Search for the cell housing the specified text and yield its [X, Y] center coordinate. 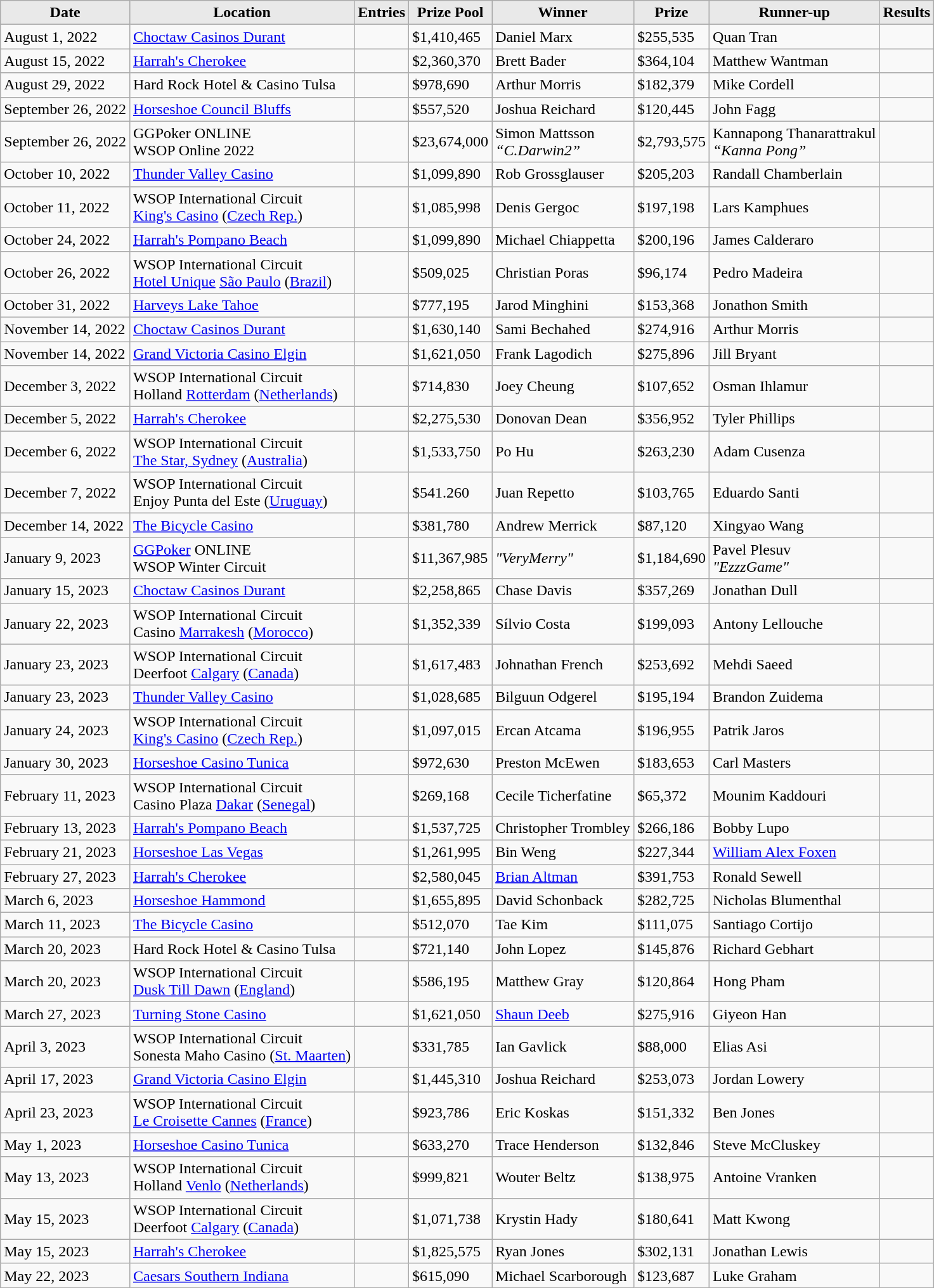
$2,275,530 [450, 419]
Prize Pool [450, 13]
Date [65, 13]
Harveys Lake Tahoe [242, 305]
$391,753 [671, 877]
$123,687 [671, 1275]
WSOP International CircuitSonesta Maho Casino (St. Maarten) [242, 1047]
$2,360,370 [450, 61]
$714,830 [450, 387]
December 5, 2022 [65, 419]
$180,641 [671, 1218]
John Lopez [563, 949]
$1,445,310 [450, 1079]
$331,785 [450, 1047]
January 9, 2023 [65, 558]
$274,916 [671, 329]
David Schonback [563, 901]
Jonathan Dull [794, 591]
$96,174 [671, 273]
$999,821 [450, 1178]
Turning Stone Casino [242, 1014]
$541.260 [450, 493]
Po Hu [563, 451]
Jarod Minghini [563, 305]
February 21, 2023 [65, 852]
March 6, 2023 [65, 901]
$120,445 [671, 109]
Sami Bechahed [563, 329]
Kannapong Thanarattrakul“Kanna Pong” [794, 142]
$87,120 [671, 525]
Michael Scarborough [563, 1275]
March 11, 2023 [65, 925]
Jonathan Lewis [794, 1251]
October 10, 2022 [65, 174]
$138,975 [671, 1178]
William Alex Foxen [794, 852]
$509,025 [450, 273]
$972,630 [450, 763]
Adam Cusenza [794, 451]
Andrew Merrick [563, 525]
James Calderaro [794, 240]
$11,367,985 [450, 558]
October 26, 2022 [65, 273]
$65,372 [671, 795]
$103,765 [671, 493]
October 31, 2022 [65, 305]
$23,674,000 [450, 142]
Preston McEwen [563, 763]
$145,876 [671, 949]
$183,653 [671, 763]
WSOP International CircuitCasino Plaza Dakar (Senegal) [242, 795]
Matthew Gray [563, 981]
April 3, 2023 [65, 1047]
Simon Mattsson“C.Darwin2” [563, 142]
$151,332 [671, 1112]
Frank Lagodich [563, 353]
Matthew Wantman [794, 61]
August 29, 2022 [65, 85]
Antoine Vranken [794, 1178]
Caesars Southern Indiana [242, 1275]
February 27, 2023 [65, 877]
$1,617,483 [450, 664]
$1,630,140 [450, 329]
Elias Asi [794, 1047]
$615,090 [450, 1275]
Mounim Kaddouri [794, 795]
Quan Tran [794, 37]
$364,104 [671, 61]
Joey Cheung [563, 387]
Lars Kamphues [794, 207]
Daniel Marx [563, 37]
Matt Kwong [794, 1218]
Michael Chiappetta [563, 240]
$357,269 [671, 591]
December 6, 2022 [65, 451]
$1,184,690 [671, 558]
January 30, 2023 [65, 763]
$199,093 [671, 624]
Patrik Jaros [794, 730]
Santiago Cortijo [794, 925]
$275,916 [671, 1014]
Sílvio Costa [563, 624]
Tae Kim [563, 925]
Xingyao Wang [794, 525]
$356,952 [671, 419]
December 14, 2022 [65, 525]
$269,168 [450, 795]
Carl Masters [794, 763]
$275,896 [671, 353]
Brian Altman [563, 877]
$586,195 [450, 981]
$1,028,685 [450, 697]
Entries [382, 13]
Juan Repetto [563, 493]
Jordan Lowery [794, 1079]
$381,780 [450, 525]
Shaun Deeb [563, 1014]
Christian Poras [563, 273]
$1,097,015 [450, 730]
Ercan Atcama [563, 730]
$1,085,998 [450, 207]
$196,955 [671, 730]
Ben Jones [794, 1112]
February 13, 2023 [65, 828]
$978,690 [450, 85]
WSOP International CircuitCasino Marrakesh (Morocco) [242, 624]
$153,368 [671, 305]
Horseshoe Hammond [242, 901]
Mehdi Saeed [794, 664]
$1,537,725 [450, 828]
$282,725 [671, 901]
WSOP International CircuitHolland Venlo (Netherlands) [242, 1178]
Tyler Phillips [794, 419]
August 1, 2022 [65, 37]
$182,379 [671, 85]
Eduardo Santi [794, 493]
Ian Gavlick [563, 1047]
Giyeon Han [794, 1014]
Ryan Jones [563, 1251]
GGPoker ONLINEWSOP Winter Circuit [242, 558]
Ronald Sewell [794, 877]
Osman Ihlamur [794, 387]
Christopher Trombley [563, 828]
WSOP International CircuitEnjoy Punta del Este (Uruguay) [242, 493]
Pedro Madeira [794, 273]
$1,825,575 [450, 1251]
$2,793,575 [671, 142]
October 11, 2022 [65, 207]
$1,261,995 [450, 852]
$253,073 [671, 1079]
$107,652 [671, 387]
$255,535 [671, 37]
Prize [671, 13]
WSOP International CircuitLe Croisette Cannes (France) [242, 1112]
Donovan Dean [563, 419]
"VeryMerry" [563, 558]
$1,655,895 [450, 901]
Jill Bryant [794, 353]
Randall Chamberlain [794, 174]
WSOP International CircuitDusk Till Dawn (England) [242, 981]
Horseshoe Council Bluffs [242, 109]
Luke Graham [794, 1275]
October 24, 2022 [65, 240]
Cecile Ticherfatine [563, 795]
Trace Henderson [563, 1145]
Brandon Zuidema [794, 697]
Wouter Beltz [563, 1178]
Krystin Hady [563, 1218]
$195,194 [671, 697]
$132,846 [671, 1145]
$263,230 [671, 451]
$512,070 [450, 925]
May 13, 2023 [65, 1178]
$777,195 [450, 305]
$205,203 [671, 174]
Bilguun Odgerel [563, 697]
January 24, 2023 [65, 730]
December 3, 2022 [65, 387]
$923,786 [450, 1112]
Eric Koskas [563, 1112]
Johnathan French [563, 664]
Steve McCluskey [794, 1145]
January 15, 2023 [65, 591]
Location [242, 13]
$1,410,465 [450, 37]
$111,075 [671, 925]
Pavel Plesuv"EzzzGame" [794, 558]
Nicholas Blumenthal [794, 901]
Bobby Lupo [794, 828]
Denis Gergoc [563, 207]
$1,533,750 [450, 451]
WSOP International CircuitHotel Unique São Paulo (Brazil) [242, 273]
Richard Gebhart [794, 949]
Antony Lellouche [794, 624]
Chase Davis [563, 591]
December 7, 2022 [65, 493]
Bin Weng [563, 852]
August 15, 2022 [65, 61]
$721,140 [450, 949]
$266,186 [671, 828]
$120,864 [671, 981]
$302,131 [671, 1251]
John Fagg [794, 109]
May 1, 2023 [65, 1145]
Rob Grossglauser [563, 174]
March 27, 2023 [65, 1014]
Brett Bader [563, 61]
May 22, 2023 [65, 1275]
Mike Cordell [794, 85]
$197,198 [671, 207]
Results [907, 13]
Runner-up [794, 13]
February 11, 2023 [65, 795]
WSOP International CircuitThe Star, Sydney (Australia) [242, 451]
January 22, 2023 [65, 624]
April 17, 2023 [65, 1079]
$633,270 [450, 1145]
$227,344 [671, 852]
$253,692 [671, 664]
Horseshoe Las Vegas [242, 852]
$88,000 [671, 1047]
$1,071,738 [450, 1218]
$557,520 [450, 109]
GGPoker ONLINEWSOP Online 2022 [242, 142]
$1,352,339 [450, 624]
Jonathon Smith [794, 305]
$2,258,865 [450, 591]
$200,196 [671, 240]
Hong Pham [794, 981]
$2,580,045 [450, 877]
WSOP International CircuitHolland Rotterdam (Netherlands) [242, 387]
Winner [563, 13]
April 23, 2023 [65, 1112]
